Detect which cell encompasses the target text, then output its [x, y] center coordinate. 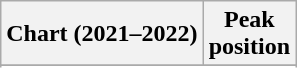
Chart (2021–2022) [102, 34]
Peakposition [249, 34]
